Determine the [x, y] coordinate at the center of the cell enclosing the given text.  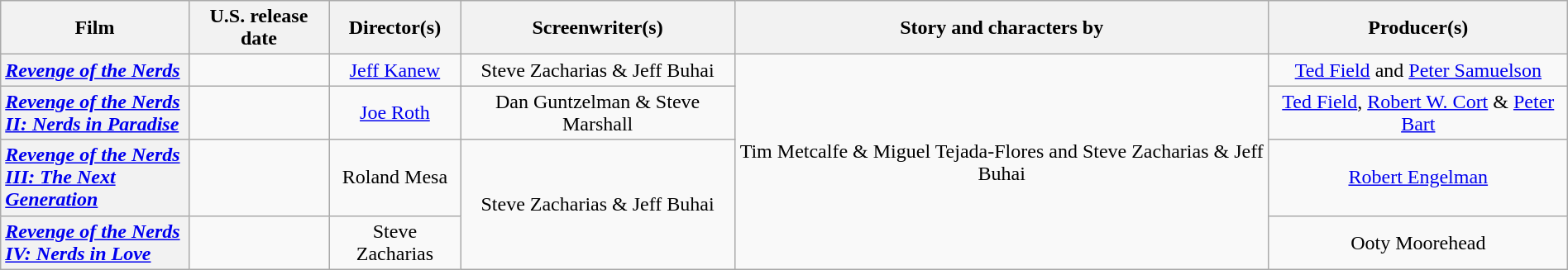
Joe Roth [395, 112]
Revenge of the Nerds [94, 70]
Film [94, 28]
Screenwriter(s) [597, 28]
Story and characters by [1002, 28]
Director(s) [395, 28]
Producer(s) [1417, 28]
Ted Field, Robert W. Cort & Peter Bart [1417, 112]
Ted Field and Peter Samuelson [1417, 70]
Revenge of the Nerds IV: Nerds in Love [94, 243]
Ooty Moorehead [1417, 243]
U.S. release date [259, 28]
Jeff Kanew [395, 70]
Steve Zacharias [395, 243]
Tim Metcalfe & Miguel Tejada-Flores and Steve Zacharias & Jeff Buhai [1002, 162]
Robert Engelman [1417, 178]
Revenge of the Nerds III: The Next Generation [94, 178]
Dan Guntzelman & Steve Marshall [597, 112]
Roland Mesa [395, 178]
Revenge of the Nerds II: Nerds in Paradise [94, 112]
